From the cell containing the given text, extract its center point as (x, y) coordinate. 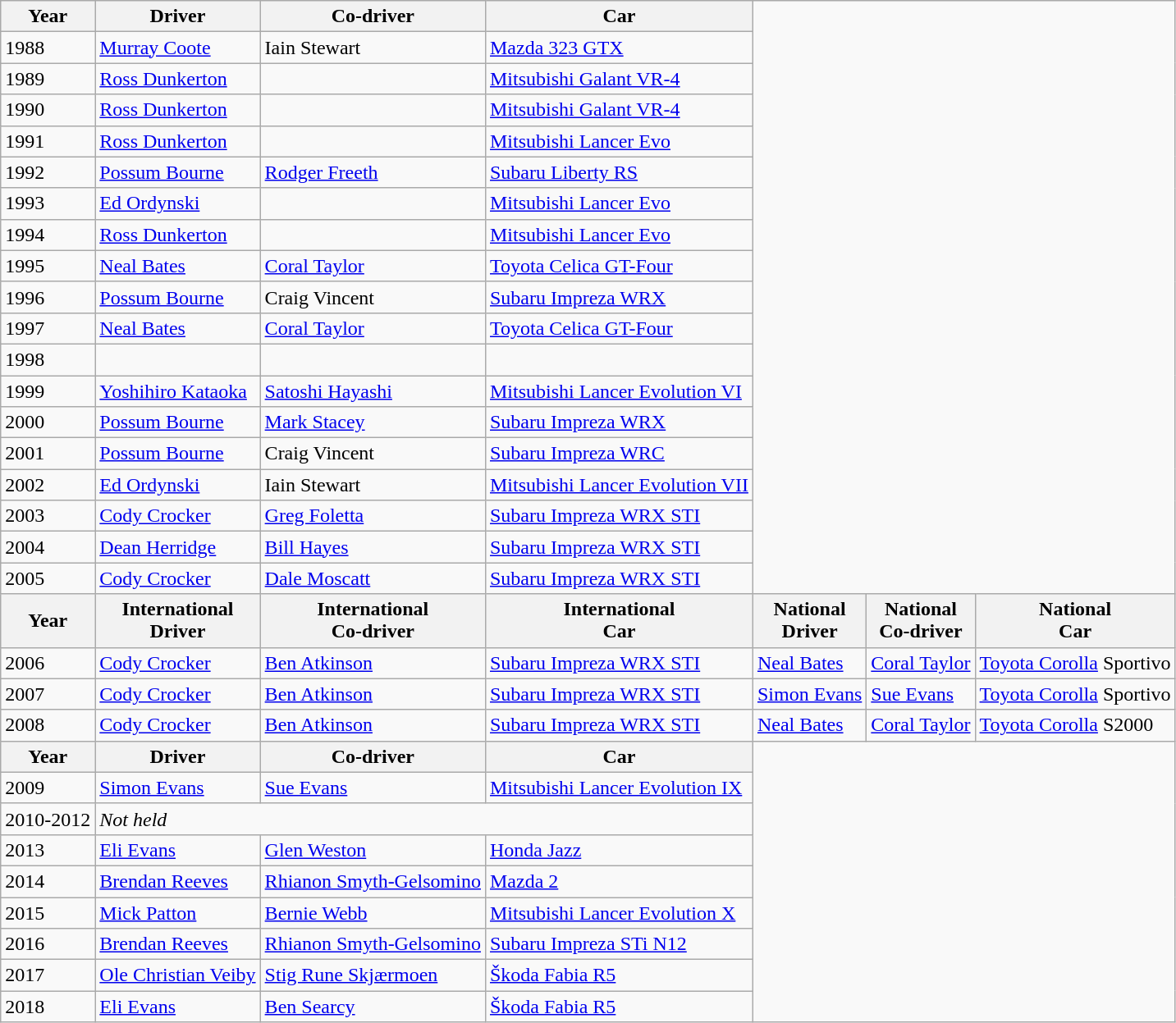
1999 (48, 391)
1989 (48, 79)
Murray Coote (177, 48)
Yoshihiro Kataoka (177, 391)
1991 (48, 141)
Subaru Impreza WRC (619, 454)
2015 (48, 913)
Dale Moscatt (373, 578)
Glen Weston (373, 850)
2004 (48, 547)
InternationalCo-driver (373, 620)
2007 (48, 694)
2009 (48, 788)
2008 (48, 725)
Greg Foletta (373, 516)
2002 (48, 485)
1988 (48, 48)
2013 (48, 850)
Satoshi Hayashi (373, 391)
Subaru Impreza STi N12 (619, 944)
NationalDriver (809, 620)
2005 (48, 578)
Stig Rune Skjærmoen (373, 975)
Mazda 323 GTX (619, 48)
Mitsubishi Lancer Evolution VI (619, 391)
Dean Herridge (177, 547)
Bill Hayes (373, 547)
1993 (48, 203)
2006 (48, 663)
2017 (48, 975)
1990 (48, 110)
2014 (48, 881)
1995 (48, 266)
Ole Christian Veiby (177, 975)
Toyota Corolla S2000 (1075, 725)
2018 (48, 1007)
Honda Jazz (619, 850)
Mazda 2 (619, 881)
2016 (48, 944)
Subaru Liberty RS (619, 172)
Ben Searcy (373, 1007)
2000 (48, 422)
2010-2012 (48, 819)
1996 (48, 297)
1997 (48, 328)
NationalCo-driver (921, 620)
InternationalCar (619, 620)
2001 (48, 454)
Mark Stacey (373, 422)
1994 (48, 235)
1992 (48, 172)
Mick Patton (177, 913)
InternationalDriver (177, 620)
Not held (424, 819)
Rodger Freeth (373, 172)
Mitsubishi Lancer Evolution X (619, 913)
Bernie Webb (373, 913)
NationalCar (1075, 620)
Mitsubishi Lancer Evolution IX (619, 788)
2003 (48, 516)
1998 (48, 359)
Mitsubishi Lancer Evolution VII (619, 485)
